Scan for the cell matching the given text and deliver its [X, Y] coordinate at center. 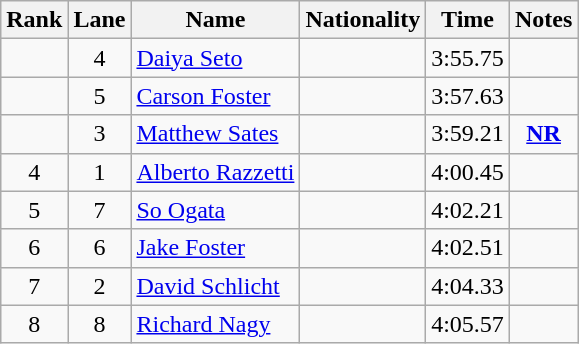
Name [216, 20]
4:00.45 [468, 172]
Richard Nagy [216, 324]
So Ogata [216, 210]
3:59.21 [468, 134]
4:02.21 [468, 210]
3 [100, 134]
David Schlicht [216, 286]
Daiya Seto [216, 58]
4:02.51 [468, 248]
3:55.75 [468, 58]
Jake Foster [216, 248]
1 [100, 172]
Rank [34, 20]
Lane [100, 20]
4:04.33 [468, 286]
Alberto Razzetti [216, 172]
Time [468, 20]
Carson Foster [216, 96]
Notes [543, 20]
3:57.63 [468, 96]
4:05.57 [468, 324]
2 [100, 286]
Matthew Sates [216, 134]
Nationality [363, 20]
NR [543, 134]
